Pinpoint the cell where the given text exists, returning its [x, y] midpoint coordinate. 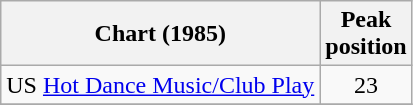
23 [366, 85]
Chart (1985) [160, 34]
Peakposition [366, 34]
US Hot Dance Music/Club Play [160, 85]
